Pinpoint the cell where the given text exists, returning its (x, y) midpoint coordinate. 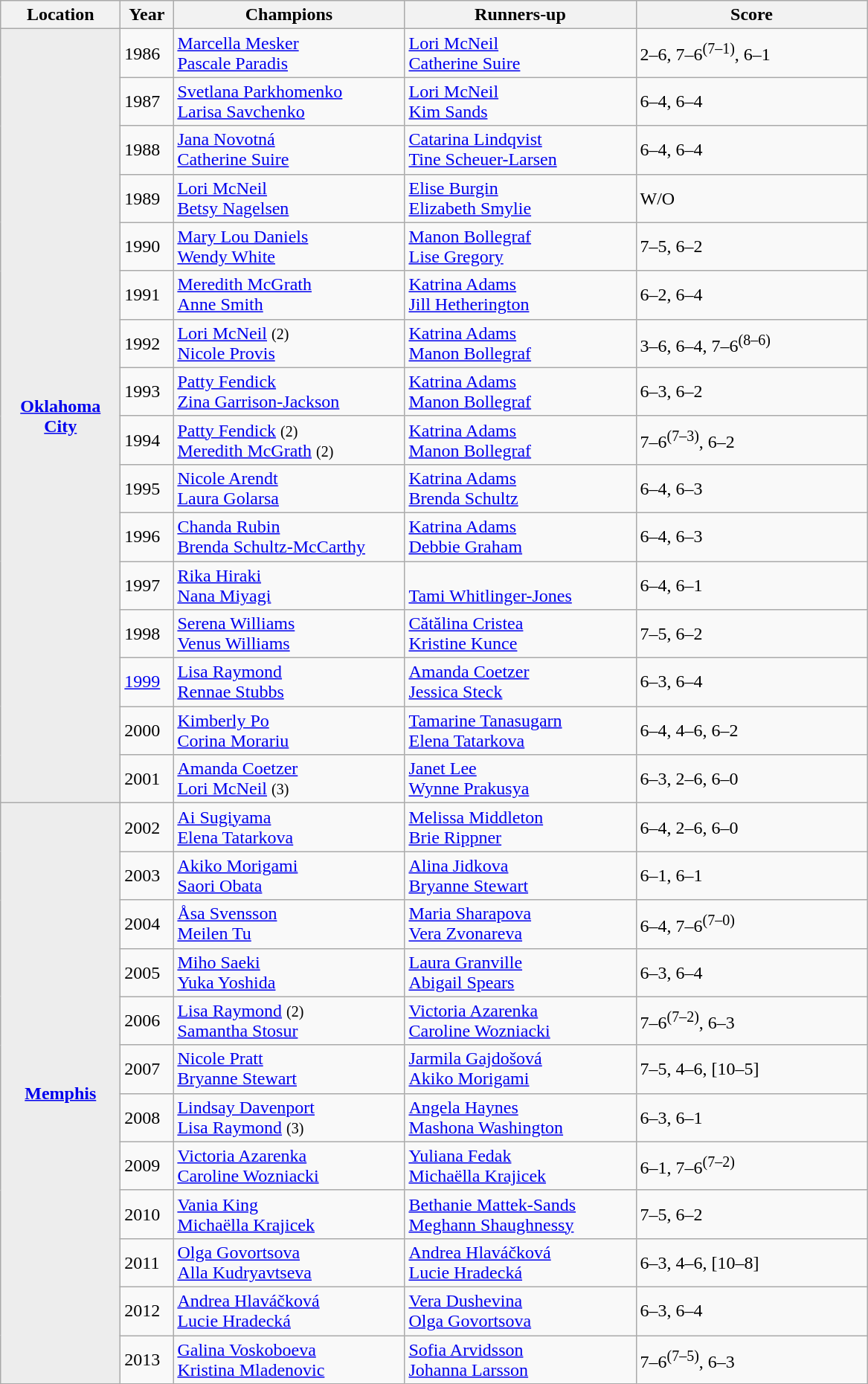
1991 (147, 294)
Location (61, 15)
Laura Granville Abigail Spears (521, 973)
Lisa Raymond (2) Samantha Stosur (289, 1020)
Åsa Svensson Meilen Tu (289, 924)
Catarina Lindqvist Tine Scheuer-Larsen (521, 150)
1993 (147, 391)
Katrina Adams Brenda Schultz (521, 488)
Score (751, 15)
2010 (147, 1214)
Sofia Arvidsson Johanna Larsson (521, 1359)
6–1, 7–6(7–2) (751, 1166)
Patty Fendick Zina Garrison-Jackson (289, 391)
6–4, 2–6, 6–0 (751, 827)
Vania King Michaëlla Krajicek (289, 1214)
Patty Fendick (2) Meredith McGrath (2) (289, 440)
Katrina Adams Debbie Graham (521, 537)
Yuliana Fedak Michaëlla Krajicek (521, 1166)
6–4, 7–6(7–0) (751, 924)
Rika Hiraki Nana Miyagi (289, 585)
Ai Sugiyama Elena Tatarkova (289, 827)
6–3, 4–6, [10–8] (751, 1263)
2006 (147, 1020)
Meredith McGrath Anne Smith (289, 294)
Alina Jidkova Bryanne Stewart (521, 876)
Jana Novotná Catherine Suire (289, 150)
Mary Lou Daniels Wendy White (289, 247)
W/O (751, 198)
2009 (147, 1166)
Lori McNeil Kim Sands (521, 101)
Runners-up (521, 15)
2003 (147, 876)
Lindsay Davenport Lisa Raymond (3) (289, 1117)
1988 (147, 150)
Lori McNeil (2) Nicole Provis (289, 344)
Akiko Morigami Saori Obata (289, 876)
2013 (147, 1359)
Champions (289, 15)
6–4, 6–1 (751, 585)
1990 (147, 247)
1989 (147, 198)
Amanda Coetzer Lori McNeil (3) (289, 779)
2007 (147, 1069)
Kimberly Po Corina Morariu (289, 730)
Miho Saeki Yuka Yoshida (289, 973)
Amanda Coetzer Jessica Steck (521, 683)
Nicole Pratt Bryanne Stewart (289, 1069)
2008 (147, 1117)
2–6, 7–6(7–1), 6–1 (751, 54)
7–6(7–3), 6–2 (751, 440)
2000 (147, 730)
Memphis (61, 1093)
Lori McNeil Catherine Suire (521, 54)
7–6(7–5), 6–3 (751, 1359)
Melissa Middleton Brie Rippner (521, 827)
1997 (147, 585)
Svetlana Parkhomenko Larisa Savchenko (289, 101)
1986 (147, 54)
Serena Williams Venus Williams (289, 634)
Nicole Arendt Laura Golarsa (289, 488)
7–6(7–2), 6–3 (751, 1020)
Olga Govortsova Alla Kudryavtseva (289, 1263)
Tami Whitlinger-Jones (521, 585)
Elise Burgin Elizabeth Smylie (521, 198)
6–3, 6–2 (751, 391)
6–3, 2–6, 6–0 (751, 779)
1995 (147, 488)
Oklahoma City (61, 416)
Maria Sharapova Vera Zvonareva (521, 924)
6–4, 4–6, 6–2 (751, 730)
Angela Haynes Mashona Washington (521, 1117)
2001 (147, 779)
1987 (147, 101)
Katrina Adams Jill Hetherington (521, 294)
2011 (147, 1263)
Cătălina Cristea Kristine Kunce (521, 634)
Bethanie Mattek-Sands Meghann Shaughnessy (521, 1214)
1992 (147, 344)
1998 (147, 634)
3–6, 6–4, 7–6(8–6) (751, 344)
1994 (147, 440)
2012 (147, 1310)
Janet Lee Wynne Prakusya (521, 779)
Marcella Mesker Pascale Paradis (289, 54)
Jarmila Gajdošová Akiko Morigami (521, 1069)
6–1, 6–1 (751, 876)
1996 (147, 537)
2004 (147, 924)
6–2, 6–4 (751, 294)
Year (147, 15)
6–3, 6–1 (751, 1117)
1999 (147, 683)
Tamarine Tanasugarn Elena Tatarkova (521, 730)
7–5, 4–6, [10–5] (751, 1069)
Manon Bollegraf Lise Gregory (521, 247)
Lori McNeil Betsy Nagelsen (289, 198)
2002 (147, 827)
Chanda Rubin Brenda Schultz-McCarthy (289, 537)
Galina Voskoboeva Kristina Mladenovic (289, 1359)
2005 (147, 973)
Lisa Raymond Rennae Stubbs (289, 683)
Vera Dushevina Olga Govortsova (521, 1310)
